Output the (X, Y) coordinate of the center of the cell containing the given text.  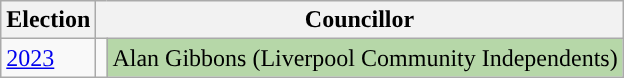
Election (48, 20)
Councillor (360, 20)
2023 (48, 58)
Alan Gibbons (Liverpool Community Independents) (365, 58)
